Return [X, Y] of the center of cell containing provided text 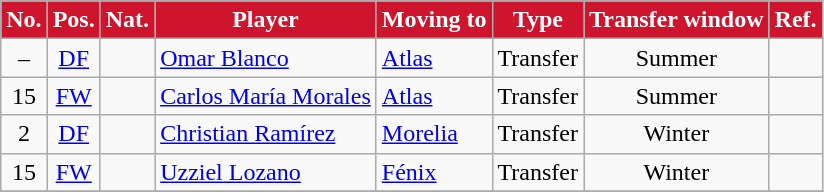
2 [24, 134]
Transfer window [677, 20]
– [24, 58]
Type [538, 20]
Carlos María Morales [266, 96]
Pos. [74, 20]
No. [24, 20]
Nat. [127, 20]
Ref. [796, 20]
Christian Ramírez [266, 134]
Fénix [434, 172]
Morelia [434, 134]
Omar Blanco [266, 58]
Uzziel Lozano [266, 172]
Player [266, 20]
Moving to [434, 20]
